Pinpoint the cell where the given text exists, returning its [x, y] midpoint coordinate. 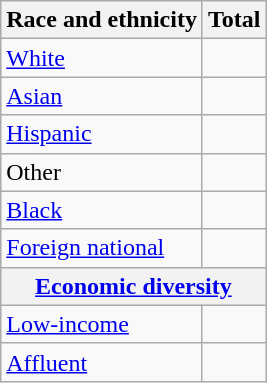
White [102, 58]
Low-income [102, 324]
Black [102, 210]
Economic diversity [134, 286]
Foreign national [102, 248]
Total [234, 20]
Affluent [102, 362]
Asian [102, 96]
Hispanic [102, 134]
Race and ethnicity [102, 20]
Other [102, 172]
